Capture the cell that displays the provided text and extract its [x, y] central coordinate. 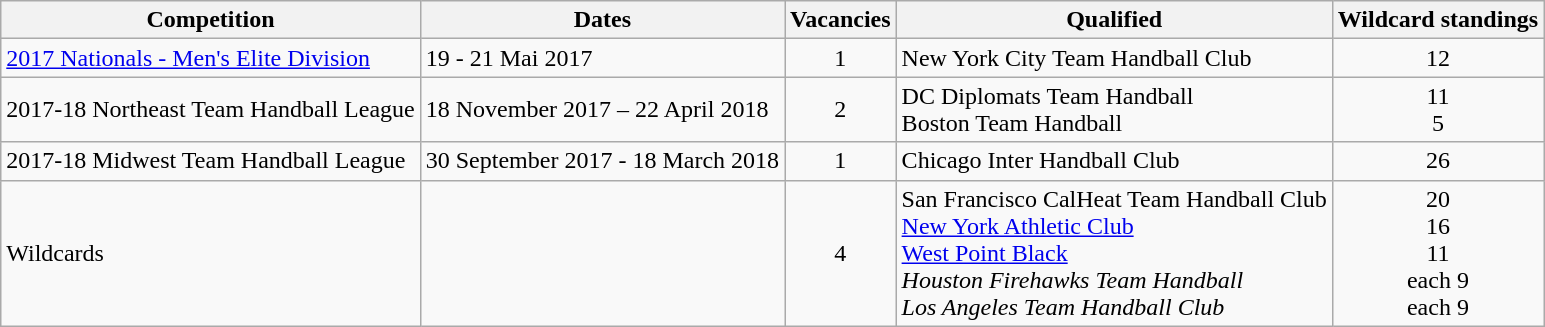
Wildcard standings [1438, 20]
2017 Nationals - Men's Elite Division [210, 58]
Vacancies [841, 20]
30 September 2017 - 18 March 2018 [602, 161]
New York City Team Handball Club [1114, 58]
Dates [602, 20]
Chicago Inter Handball Club [1114, 161]
201611each 9each 9 [1438, 253]
26 [1438, 161]
115 [1438, 110]
2 [841, 110]
12 [1438, 58]
San Francisco CalHeat Team Handball ClubNew York Athletic ClubWest Point BlackHouston Firehawks Team HandballLos Angeles Team Handball Club [1114, 253]
19 - 21 Mai 2017 [602, 58]
Competition [210, 20]
DC Diplomats Team HandballBoston Team Handball [1114, 110]
18 November 2017 – 22 April 2018 [602, 110]
4 [841, 253]
2017-18 Midwest Team Handball League [210, 161]
Wildcards [210, 253]
Qualified [1114, 20]
2017-18 Northeast Team Handball League [210, 110]
